Capture the cell that displays the provided text and extract its [X, Y] central coordinate. 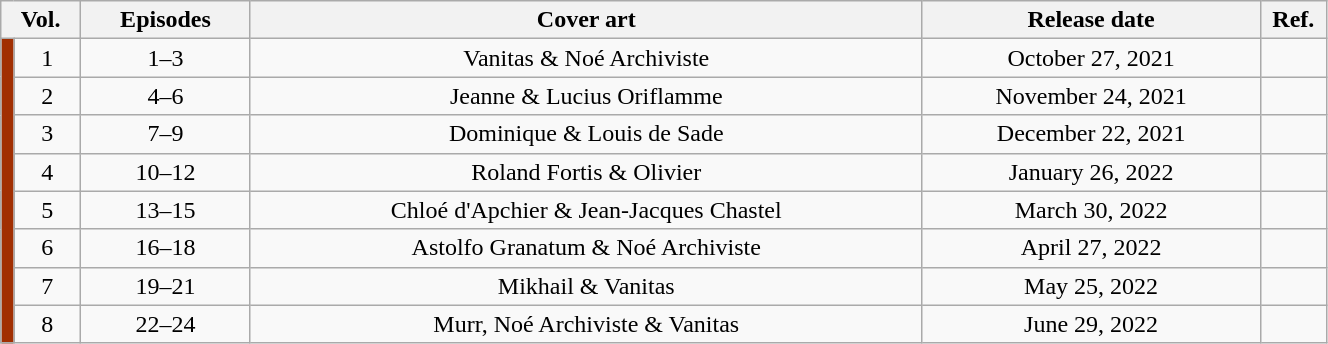
Ref. [1293, 20]
Cover art [586, 20]
October 27, 2021 [1091, 58]
1–3 [165, 58]
4 [47, 172]
Vol. [41, 20]
3 [47, 134]
10–12 [165, 172]
Roland Fortis & Olivier [586, 172]
November 24, 2021 [1091, 96]
Vanitas & Noé Archiviste [586, 58]
5 [47, 210]
December 22, 2021 [1091, 134]
13–15 [165, 210]
Murr, Noé Archiviste & Vanitas [586, 324]
2 [47, 96]
Chloé d'Apchier & Jean-Jacques Chastel [586, 210]
4–6 [165, 96]
7–9 [165, 134]
Release date [1091, 20]
22–24 [165, 324]
Astolfo Granatum & Noé Archiviste [586, 248]
7 [47, 286]
16–18 [165, 248]
Mikhail & Vanitas [586, 286]
January 26, 2022 [1091, 172]
Dominique & Louis de Sade [586, 134]
Episodes [165, 20]
March 30, 2022 [1091, 210]
Jeanne & Lucius Oriflamme [586, 96]
19–21 [165, 286]
6 [47, 248]
8 [47, 324]
May 25, 2022 [1091, 286]
1 [47, 58]
June 29, 2022 [1091, 324]
April 27, 2022 [1091, 248]
